From the cell containing the given text, extract its center point as [X, Y] coordinate. 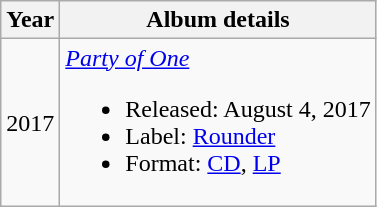
Year [30, 20]
Party of OneReleased: August 4, 2017Label: RounderFormat: CD, LP [218, 122]
2017 [30, 122]
Album details [218, 20]
